Return the [X, Y] coordinate for the center point of the cell that contains the specified text.  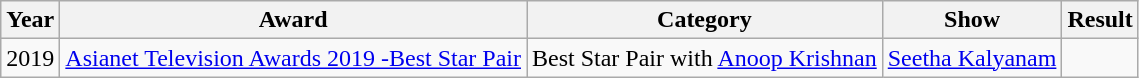
Year [30, 20]
Award [294, 20]
Show [972, 20]
Asianet Television Awards 2019 -Best Star Pair [294, 58]
Seetha Kalyanam [972, 58]
Result [1100, 20]
Best Star Pair with Anoop Krishnan [704, 58]
Category [704, 20]
2019 [30, 58]
